Pinpoint the cell where the given text exists, returning its (x, y) midpoint coordinate. 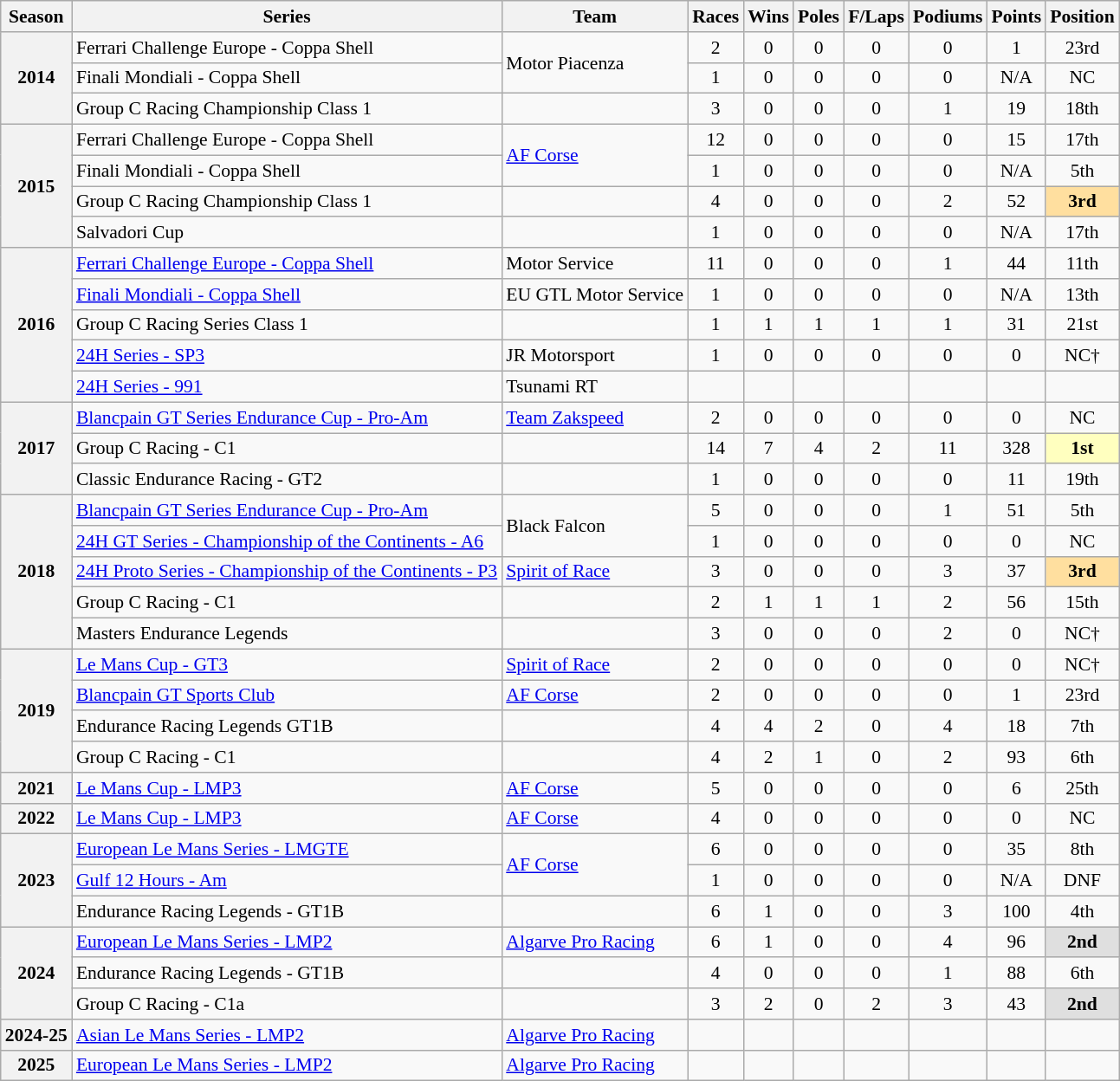
2022 (36, 819)
2024 (36, 974)
Group C Racing Series Class 1 (287, 325)
Team Zakspeed (594, 418)
Asian Le Mans Series - LMP2 (287, 1035)
2025 (36, 1065)
Races (715, 16)
2023 (36, 880)
Wins (768, 16)
Tsunami RT (594, 387)
Points (1017, 16)
18 (1017, 727)
Salvadori Cup (287, 233)
Gulf 12 Hours - Am (287, 881)
Poles (819, 16)
18th (1082, 109)
Black Falcon (594, 525)
15th (1082, 603)
25th (1082, 788)
F/Laps (877, 16)
Motor Piacenza (594, 62)
7th (1082, 727)
Masters Endurance Legends (287, 634)
2015 (36, 186)
93 (1017, 757)
JR Motorsport (594, 356)
100 (1017, 911)
Team (594, 16)
Le Mans Cup - GT3 (287, 664)
12 (715, 140)
24H Proto Series - Championship of the Continents - P3 (287, 572)
2016 (36, 325)
8th (1082, 850)
14 (715, 449)
35 (1017, 850)
15 (1017, 140)
51 (1017, 510)
2024-25 (36, 1035)
11th (1082, 263)
Group C Racing - C1a (287, 1004)
2017 (36, 449)
2019 (36, 710)
Motor Service (594, 263)
7 (768, 449)
4th (1082, 911)
44 (1017, 263)
DNF (1082, 881)
Classic Endurance Racing - GT2 (287, 480)
21st (1082, 325)
Podiums (948, 16)
24H GT Series - Championship of the Continents - A6 (287, 541)
19 (1017, 109)
Endurance Racing Legends GT1B (287, 727)
EU GTL Motor Service (594, 295)
2021 (36, 788)
52 (1017, 202)
European Le Mans Series - LMGTE (287, 850)
19th (1082, 480)
Position (1082, 16)
Season (36, 16)
24H Series - SP3 (287, 356)
56 (1017, 603)
37 (1017, 572)
96 (1017, 942)
1st (1082, 449)
2018 (36, 572)
Series (287, 16)
31 (1017, 325)
328 (1017, 449)
43 (1017, 1004)
13th (1082, 295)
24H Series - 991 (287, 387)
Blancpain GT Sports Club (287, 696)
2014 (36, 78)
88 (1017, 974)
